Output the [x, y] coordinate of the center of the cell containing the given text.  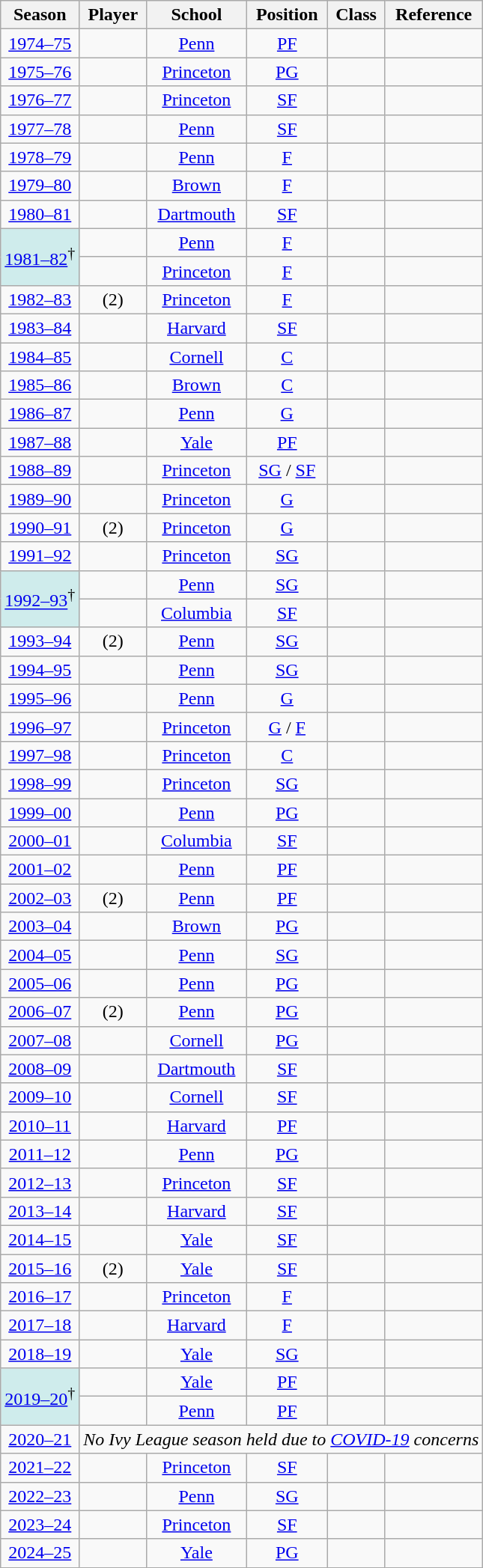
2001–02 [40, 870]
Reference [434, 15]
2000–01 [40, 841]
1991–92 [40, 556]
2003–04 [40, 927]
2024–25 [40, 1553]
1996–97 [40, 727]
2008–09 [40, 1069]
1979–80 [40, 186]
1977–78 [40, 129]
G / F [288, 727]
SG / SF [288, 471]
2019–20† [40, 1397]
1993–94 [40, 641]
Class [356, 15]
1986–87 [40, 414]
2005–06 [40, 983]
1994–95 [40, 670]
1989–90 [40, 499]
1997–98 [40, 755]
Season [40, 15]
2021–22 [40, 1468]
1990–91 [40, 528]
1985–86 [40, 385]
2023–24 [40, 1525]
Player [113, 15]
2009–10 [40, 1097]
2012–13 [40, 1183]
2015–16 [40, 1269]
School [196, 15]
1974–75 [40, 43]
2017–18 [40, 1326]
1983–84 [40, 328]
1999–00 [40, 812]
1980–81 [40, 214]
2018–19 [40, 1354]
2022–23 [40, 1496]
1982–83 [40, 299]
1987–88 [40, 442]
1998–99 [40, 784]
Position [288, 15]
No Ivy League season held due to COVID-19 concerns [282, 1439]
2014–15 [40, 1239]
2016–17 [40, 1297]
1984–85 [40, 357]
2006–07 [40, 1012]
1988–89 [40, 471]
2010–11 [40, 1126]
2007–08 [40, 1040]
1975–76 [40, 72]
1976–77 [40, 100]
1978–79 [40, 157]
1992–93† [40, 599]
2011–12 [40, 1154]
2013–14 [40, 1211]
1995–96 [40, 698]
2002–03 [40, 898]
2004–05 [40, 955]
2020–21 [40, 1439]
1981–82† [40, 257]
